Search for the cell housing the specified text and yield its [X, Y] center coordinate. 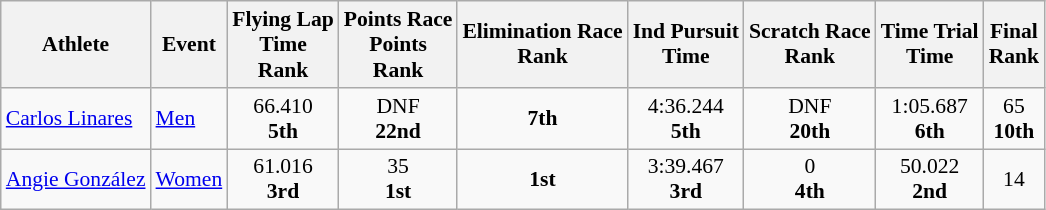
351st [398, 180]
Carlos Linares [76, 118]
Ind PursuitTime [686, 44]
Men [190, 118]
14 [1014, 180]
Scratch RaceRank [810, 44]
Time TrialTime [930, 44]
Points RacePointsRank [398, 44]
1:05.6876th [930, 118]
61.0163rd [282, 180]
6510th [1014, 118]
FinalRank [1014, 44]
Athlete [76, 44]
1st [542, 180]
DNF20th [810, 118]
50.022 2nd [930, 180]
7th [542, 118]
66.4105th [282, 118]
4:36.2445th [686, 118]
Women [190, 180]
Flying LapTimeRank [282, 44]
04th [810, 180]
Event [190, 44]
3:39.4673rd [686, 180]
Elimination RaceRank [542, 44]
DNF22nd [398, 118]
Angie González [76, 180]
